Identify which cell holds the provided text, then report its [X, Y] central coordinate. 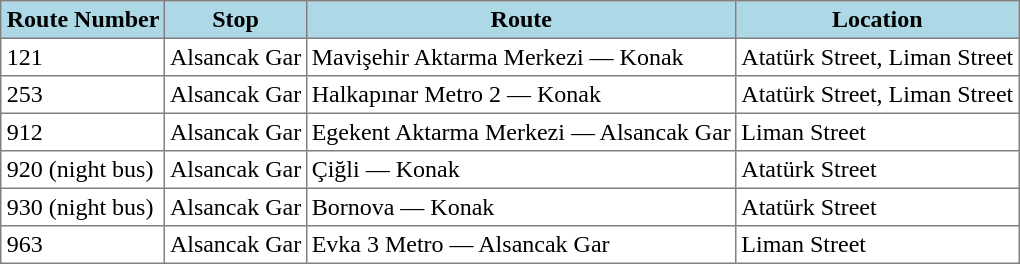
Stop [236, 20]
Route [521, 20]
Location [877, 20]
912 [82, 132]
Çiğli — Konak [521, 170]
930 (night bus) [82, 207]
Evka 3 Metro — Alsancak Gar [521, 245]
Halkapınar Metro 2 — Konak [521, 95]
Route Number [82, 20]
Bornova — Konak [521, 207]
920 (night bus) [82, 170]
963 [82, 245]
Mavişehir Aktarma Merkezi — Konak [521, 57]
253 [82, 95]
Egekent Aktarma Merkezi — Alsancak Gar [521, 132]
121 [82, 57]
